For the text-containing cell, return its midpoint in (X, Y) coordinate format. 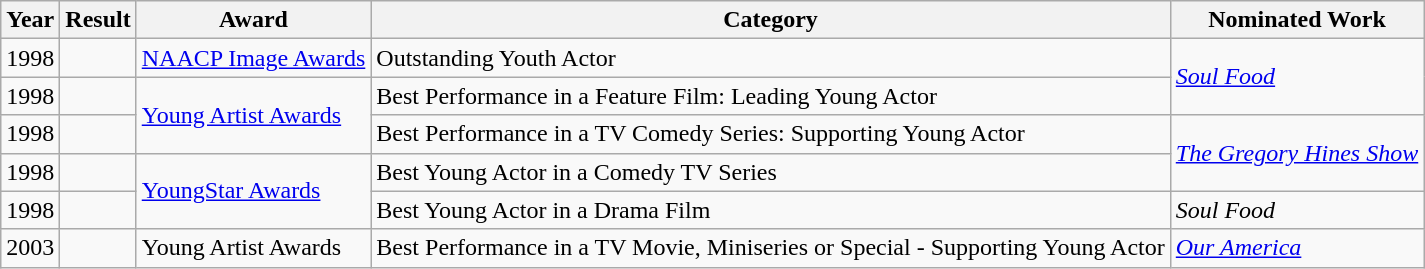
Best Young Actor in a Drama Film (770, 210)
Result (98, 20)
YoungStar Awards (254, 191)
Nominated Work (1297, 20)
Best Performance in a TV Movie, Miniseries or Special - Supporting Young Actor (770, 248)
2003 (30, 248)
Best Performance in a Feature Film: Leading Young Actor (770, 96)
Our America (1297, 248)
Category (770, 20)
Award (254, 20)
Best Young Actor in a Comedy TV Series (770, 172)
Best Performance in a TV Comedy Series: Supporting Young Actor (770, 134)
Outstanding Youth Actor (770, 58)
NAACP Image Awards (254, 58)
Year (30, 20)
The Gregory Hines Show (1297, 153)
